Return (x, y) of the center of cell containing provided text 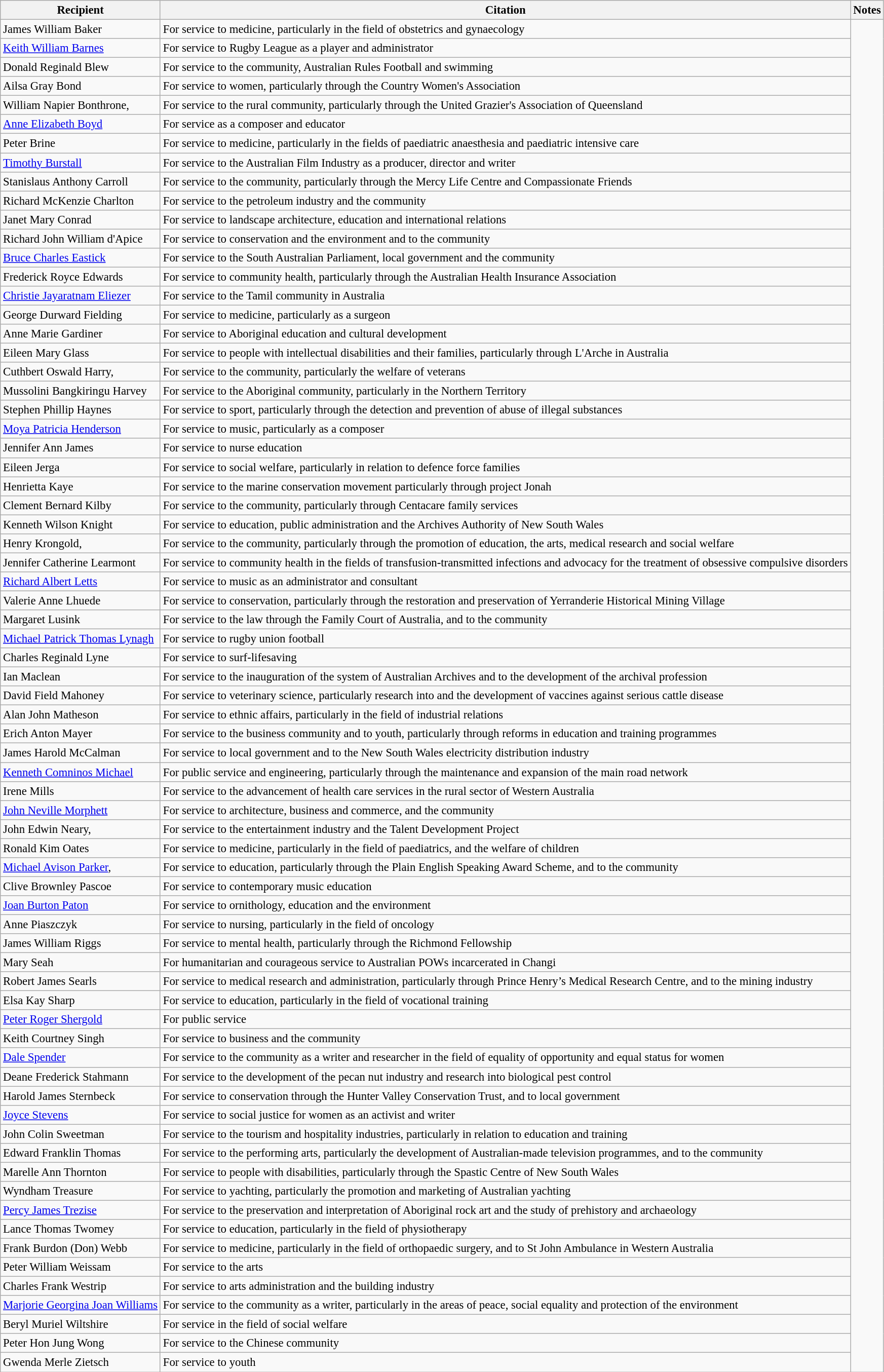
Alan John Matheson (81, 715)
For service to education, public administration and the Archives Authority of New South Wales (506, 524)
Deane Frederick Stahmann (81, 1077)
Henry Krongold, (81, 544)
Harold James Sternbeck (81, 1096)
John Colin Sweetman (81, 1134)
Frederick Royce Edwards (81, 277)
Notes (867, 10)
For service to ethnic affairs, particularly in the field of industrial relations (506, 715)
For service to rugby union football (506, 639)
For service to the entertainment industry and the Talent Development Project (506, 829)
For service to the advancement of health care services in the rural sector of Western Australia (506, 791)
For service to the community as a writer and researcher in the field of equality of opportunity and equal status for women (506, 1058)
Joan Burton Paton (81, 905)
Erich Anton Mayer (81, 734)
Peter Hon Jung Wong (81, 1343)
For service to the preservation and interpretation of Aboriginal rock art and the study of prehistory and archaeology (506, 1210)
Eileen Mary Glass (81, 353)
For service to the tourism and hospitality industries, particularly in relation to education and training (506, 1134)
For service to the community, particularly the welfare of veterans (506, 372)
Jennifer Catherine Learmont (81, 562)
For service to the performing arts, particularly the development of Australian-made television programmes, and to the community (506, 1153)
For service in the field of social welfare (506, 1324)
For service to the Chinese community (506, 1343)
For public service and engineering, particularly through the maintenance and expansion of the main road network (506, 772)
Richard Albert Letts (81, 582)
Kenneth Comninos Michael (81, 772)
For public service (506, 1019)
Donald Reginald Blew (81, 67)
William Napier Bonthrone, (81, 105)
John Neville Morphett (81, 810)
Mussolini Bangkiringu Harvey (81, 391)
Charles Frank Westrip (81, 1286)
For service to the community as a writer, particularly in the areas of peace, social equality and protection of the environment (506, 1305)
For service to surf-lifesaving (506, 658)
Anne Elizabeth Boyd (81, 124)
Ian Maclean (81, 677)
Michael Patrick Thomas Lynagh (81, 639)
For service to medicine, particularly in the field of obstetrics and gynaecology (506, 29)
Ailsa Gray Bond (81, 86)
For service to medical research and administration, particularly through Prince Henry’s Medical Research Centre, and to the mining industry (506, 981)
Wyndham Treasure (81, 1191)
For service to social justice for women as an activist and writer (506, 1115)
Valerie Anne Lhuede (81, 600)
For service to the community, particularly through the Mercy Life Centre and Compassionate Friends (506, 181)
Christie Jayaratnam Eliezer (81, 296)
Citation (506, 10)
Bruce Charles Eastick (81, 258)
Mary Seah (81, 963)
For service to the community, Australian Rules Football and swimming (506, 67)
For service to the law through the Family Court of Australia, and to the community (506, 620)
For service to conservation, particularly through the restoration and preservation of Yerranderie Historical Mining Village (506, 600)
For service to sport, particularly through the detection and prevention of abuse of illegal substances (506, 410)
For service to music, particularly as a composer (506, 429)
Eileen Jerga (81, 467)
Richard McKenzie Charlton (81, 201)
For service to Rugby League as a player and administrator (506, 48)
Keith William Barnes (81, 48)
Peter Roger Shergold (81, 1019)
For service to medicine, particularly as a surgeon (506, 315)
For service to the arts (506, 1267)
Clive Brownley Pascoe (81, 886)
Anne Marie Gardiner (81, 334)
For service to the development of the pecan nut industry and research into biological pest control (506, 1077)
For service to people with intellectual disabilities and their families, particularly through L'Arche in Australia (506, 353)
Clement Bernard Kilby (81, 505)
For service to people with disabilities, particularly through the Spastic Centre of New South Wales (506, 1172)
For service to ornithology, education and the environment (506, 905)
Kenneth Wilson Knight (81, 524)
Elsa Kay Sharp (81, 1001)
For service to the rural community, particularly through the United Grazier's Association of Queensland (506, 105)
Gwenda Merle Zietsch (81, 1362)
For service to architecture, business and commerce, and the community (506, 810)
Richard John William d'Apice (81, 239)
For service to community health, particularly through the Australian Health Insurance Association (506, 277)
For service to community health in the fields of transfusion-transmitted infections and advocacy for the treatment of obsessive compulsive disorders (506, 562)
Lance Thomas Twomey (81, 1229)
For service to the marine conservation movement particularly through project Jonah (506, 486)
Beryl Muriel Wiltshire (81, 1324)
Peter William Weissam (81, 1267)
Frank Burdon (Don) Webb (81, 1248)
Timothy Burstall (81, 163)
For service to women, particularly through the Country Women's Association (506, 86)
George Durward Fielding (81, 315)
For service to music as an administrator and consultant (506, 582)
For service to the Australian Film Industry as a producer, director and writer (506, 163)
Janet Mary Conrad (81, 219)
James Harold McCalman (81, 753)
James William Riggs (81, 943)
For service to nurse education (506, 448)
Recipient (81, 10)
For service to the Tamil community in Australia (506, 296)
Peter Brine (81, 143)
For service to the petroleum industry and the community (506, 201)
For service to education, particularly in the field of physiotherapy (506, 1229)
For service to medicine, particularly in the fields of paediatric anaesthesia and paediatric intensive care (506, 143)
For service to the community, particularly through Centacare family services (506, 505)
David Field Mahoney (81, 696)
For service to yachting, particularly the promotion and marketing of Australian yachting (506, 1191)
James William Baker (81, 29)
For service to medicine, particularly in the field of paediatrics, and the welfare of children (506, 848)
For service to contemporary music education (506, 886)
Robert James Searls (81, 981)
Marjorie Georgina Joan Williams (81, 1305)
For service to veterinary science, particularly research into and the development of vaccines against serious cattle disease (506, 696)
For service to the Aboriginal community, particularly in the Northern Territory (506, 391)
Cuthbert Oswald Harry, (81, 372)
Keith Courtney Singh (81, 1039)
For service to the business community and to youth, particularly through reforms in education and training programmes (506, 734)
Joyce Stevens (81, 1115)
Percy James Trezise (81, 1210)
Irene Mills (81, 791)
For service as a composer and educator (506, 124)
Stanislaus Anthony Carroll (81, 181)
Ronald Kim Oates (81, 848)
Marelle Ann Thornton (81, 1172)
For service to mental health, particularly through the Richmond Fellowship (506, 943)
John Edwin Neary, (81, 829)
For service to the South Australian Parliament, local government and the community (506, 258)
For service to youth (506, 1362)
For service to local government and to the New South Wales electricity distribution industry (506, 753)
For service to conservation through the Hunter Valley Conservation Trust, and to local government (506, 1096)
For humanitarian and courageous service to Australian POWs incarcerated in Changi (506, 963)
Charles Reginald Lyne (81, 658)
For service to conservation and the environment and to the community (506, 239)
For service to social welfare, particularly in relation to defence force families (506, 467)
Moya Patricia Henderson (81, 429)
For service to education, particularly through the Plain English Speaking Award Scheme, and to the community (506, 867)
For service to medicine, particularly in the field of orthopaedic surgery, and to St John Ambulance in Western Australia (506, 1248)
For service to business and the community (506, 1039)
Jennifer Ann James (81, 448)
For service to the inauguration of the system of Australian Archives and to the development of the archival profession (506, 677)
Michael Avison Parker, (81, 867)
Stephen Phillip Haynes (81, 410)
Henrietta Kaye (81, 486)
Margaret Lusink (81, 620)
Dale Spender (81, 1058)
Anne Piaszczyk (81, 924)
For service to the community, particularly through the promotion of education, the arts, medical research and social welfare (506, 544)
Edward Franklin Thomas (81, 1153)
For service to education, particularly in the field of vocational training (506, 1001)
For service to arts administration and the building industry (506, 1286)
For service to nursing, particularly in the field of oncology (506, 924)
For service to Aboriginal education and cultural development (506, 334)
For service to landscape architecture, education and international relations (506, 219)
